Determine the [x, y] coordinate at the center of the cell enclosing the given text.  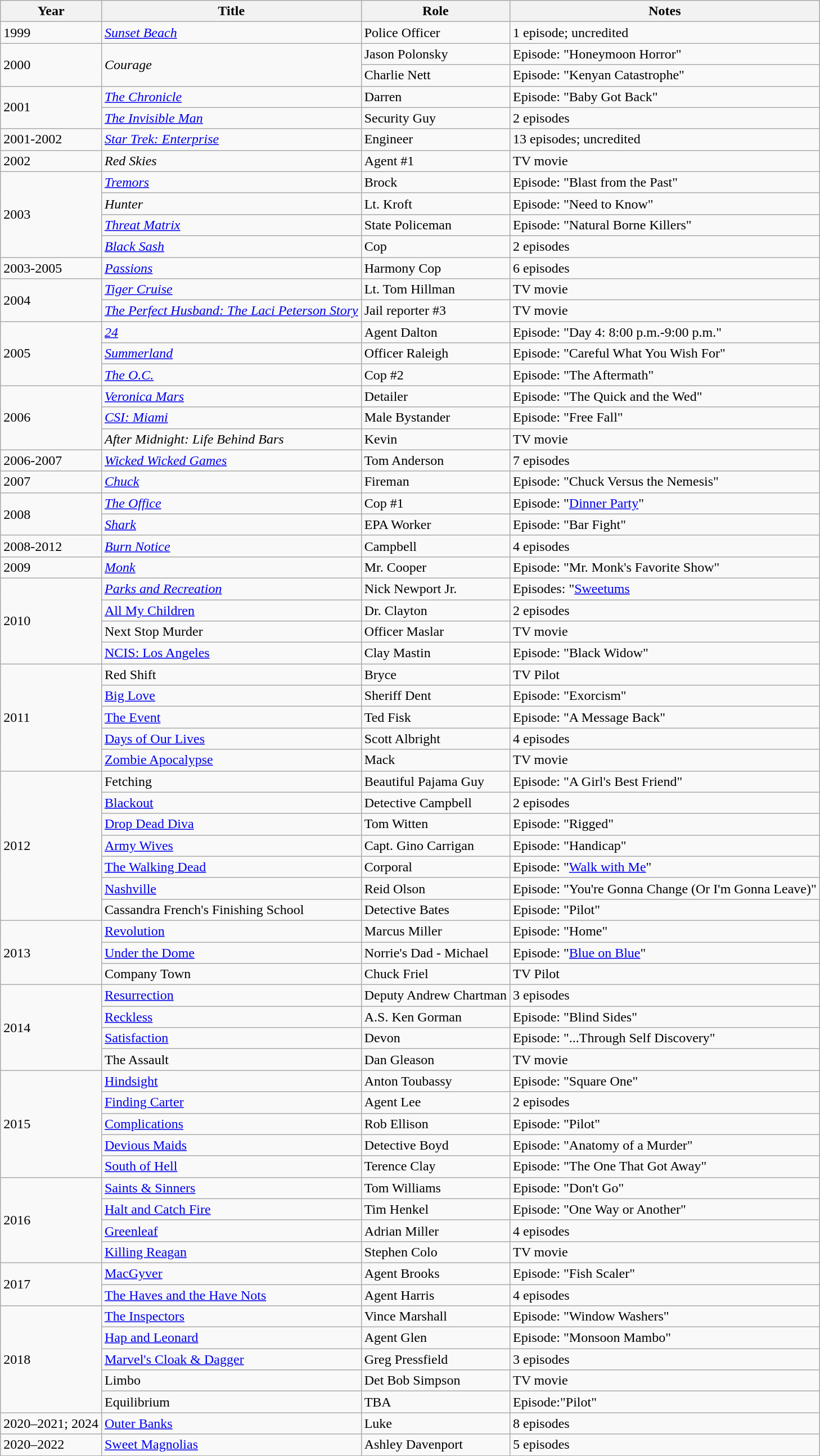
Tremors [231, 182]
2008 [51, 514]
Notes [665, 11]
Episode: "Free Fall" [665, 418]
Mack [435, 760]
State Policeman [435, 225]
The Event [231, 717]
The Haves and the Have Nots [231, 1295]
Norrie's Dad - Michael [435, 953]
Agent Lee [435, 1102]
Tom Williams [435, 1188]
2001-2002 [51, 139]
Veronica Mars [231, 396]
Under the Dome [231, 953]
Summerland [231, 354]
2018 [51, 1359]
Deputy Andrew Chartman [435, 996]
Nashville [231, 888]
Episode: "A Message Back" [665, 717]
2004 [51, 300]
The Assault [231, 1060]
2002 [51, 161]
Jail reporter #3 [435, 311]
Agent Glen [435, 1338]
Satisfaction [231, 1038]
Agent Dalton [435, 332]
A.S. Ken Gorman [435, 1017]
2009 [51, 567]
13 episodes; uncredited [665, 139]
2000 [51, 65]
Limbo [231, 1381]
Equilibrium [231, 1402]
5 episodes [665, 1445]
8 episodes [665, 1423]
Clay Mastin [435, 653]
TBA [435, 1402]
Episode: "Fish Scaler" [665, 1273]
Revolution [231, 931]
Monk [231, 567]
The Invisible Man [231, 118]
Finding Carter [231, 1102]
The Chronicle [231, 97]
Shark [231, 524]
Episode: "One Way or Another" [665, 1209]
Sweet Magnolias [231, 1445]
Role [435, 11]
Episode: "The Quick and the Wed" [665, 396]
Threat Matrix [231, 225]
Episode:"Pilot" [665, 1402]
Dan Gleason [435, 1060]
Capt. Gino Carrigan [435, 845]
Rob Ellison [435, 1124]
Episode: "Blue on Blue" [665, 953]
EPA Worker [435, 524]
Lt. Kroft [435, 204]
Episode: "Anatomy of a Murder" [665, 1145]
Red Shift [231, 675]
The Walking Dead [231, 867]
Detective Boyd [435, 1145]
Episode: "Rigged" [665, 824]
2013 [51, 952]
Episode: "Honeymoon Horror" [665, 54]
Terence Clay [435, 1166]
Police Officer [435, 33]
2015 [51, 1124]
Detective Bates [435, 910]
Ted Fisk [435, 717]
Saints & Sinners [231, 1188]
Black Sash [231, 246]
Episode: "Day 4: 8:00 p.m.-9:00 p.m." [665, 332]
Vince Marshall [435, 1317]
Blackout [231, 803]
The Inspectors [231, 1317]
2012 [51, 845]
Episode: "A Girl's Best Friend" [665, 781]
Episode: "...Through Self Discovery" [665, 1038]
Resurrection [231, 996]
Cop #1 [435, 503]
Hunter [231, 204]
Agent Brooks [435, 1273]
Male Bystander [435, 418]
Episode: "Baby Got Back" [665, 97]
Hap and Leonard [231, 1338]
Hindsight [231, 1081]
Marvel's Cloak & Dagger [231, 1359]
Parks and Recreation [231, 589]
Sheriff Dent [435, 696]
Jason Polonsky [435, 54]
6 episodes [665, 268]
2003-2005 [51, 268]
1999 [51, 33]
Chuck Friel [435, 974]
South of Hell [231, 1166]
Security Guy [435, 118]
2016 [51, 1220]
Agent #1 [435, 161]
Episode: "Handicap" [665, 845]
The Perfect Husband: The Laci Peterson Story [231, 311]
2005 [51, 354]
Episode: "Dinner Party" [665, 503]
Episode: "Need to Know" [665, 204]
2006-2007 [51, 460]
Halt and Catch Fire [231, 1209]
Corporal [435, 867]
Greenleaf [231, 1231]
Reid Olson [435, 888]
Nick Newport Jr. [435, 589]
Devon [435, 1038]
Dr. Clayton [435, 610]
Tim Henkel [435, 1209]
Episode: "Natural Borne Killers" [665, 225]
CSI: Miami [231, 418]
Anton Toubassy [435, 1081]
Year [51, 11]
Burn Notice [231, 546]
Episode: "Blast from the Past" [665, 182]
2020–2022 [51, 1445]
Episode: "The Aftermath" [665, 375]
Ashley Davenport [435, 1445]
Bryce [435, 675]
Stephen Colo [435, 1252]
Reckless [231, 1017]
Red Skies [231, 161]
24 [231, 332]
All My Children [231, 610]
Episode: "The One That Got Away" [665, 1166]
NCIS: Los Angeles [231, 653]
2001 [51, 107]
Agent Harris [435, 1295]
Luke [435, 1423]
Episode: "Walk with Me" [665, 867]
Episode: "Black Widow" [665, 653]
Officer Maslar [435, 632]
2003 [51, 214]
Episode: "Kenyan Catastrophe" [665, 75]
Greg Pressfield [435, 1359]
Cassandra French's Finishing School [231, 910]
Episode: "Exorcism" [665, 696]
Episode: "Home" [665, 931]
Episode: "Don't Go" [665, 1188]
Complications [231, 1124]
Fireman [435, 482]
Mr. Cooper [435, 567]
Devious Maids [231, 1145]
Charlie Nett [435, 75]
2007 [51, 482]
Detective Campbell [435, 803]
Star Trek: Enterprise [231, 139]
Marcus Miller [435, 931]
Episodes: "Sweetums [665, 589]
Lt. Tom Hillman [435, 290]
Cop [435, 246]
After Midnight: Life Behind Bars [231, 439]
Det Bob Simpson [435, 1381]
Killing Reagan [231, 1252]
Episode: "Mr. Monk's Favorite Show" [665, 567]
Army Wives [231, 845]
2008-2012 [51, 546]
Outer Banks [231, 1423]
Brock [435, 182]
Officer Raleigh [435, 354]
Fetching [231, 781]
Episode: "Blind Sides" [665, 1017]
The O.C. [231, 375]
Adrian Miller [435, 1231]
Darren [435, 97]
2006 [51, 418]
Courage [231, 65]
Episode: "Bar Fight" [665, 524]
Zombie Apocalypse [231, 760]
2011 [51, 717]
1 episode; uncredited [665, 33]
Beautiful Pajama Guy [435, 781]
Episode: "You're Gonna Change (Or I'm Gonna Leave)" [665, 888]
Tiger Cruise [231, 290]
MacGyver [231, 1273]
Campbell [435, 546]
Episode: "Chuck Versus the Nemesis" [665, 482]
Engineer [435, 139]
2020–2021; 2024 [51, 1423]
7 episodes [665, 460]
Episode: "Careful What You Wish For" [665, 354]
Kevin [435, 439]
Days of Our Lives [231, 739]
Episode: "Square One" [665, 1081]
2014 [51, 1028]
Sunset Beach [231, 33]
Title [231, 11]
Big Love [231, 696]
Tom Witten [435, 824]
Wicked Wicked Games [231, 460]
Detailer [435, 396]
Next Stop Murder [231, 632]
Scott Albright [435, 739]
Harmony Cop [435, 268]
2010 [51, 621]
Passions [231, 268]
Tom Anderson [435, 460]
The Office [231, 503]
Cop #2 [435, 375]
Episode: "Window Washers" [665, 1317]
Episode: "Monsoon Mambo" [665, 1338]
Company Town [231, 974]
2017 [51, 1284]
Chuck [231, 482]
Drop Dead Diva [231, 824]
